Find where the given text appears and provide that cell's center as [X, Y] coordinate. 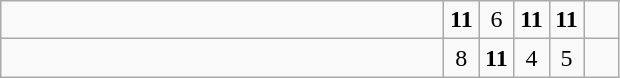
4 [532, 58]
8 [462, 58]
5 [566, 58]
6 [496, 20]
